Capture the cell that displays the provided text and extract its [x, y] central coordinate. 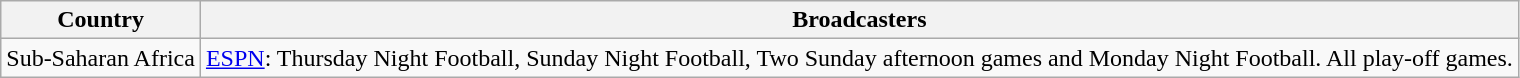
Country [101, 20]
Broadcasters [859, 20]
ESPN: Thursday Night Football, Sunday Night Football, Two Sunday afternoon games and Monday Night Football. All play-off games. [859, 58]
Sub-Saharan Africa [101, 58]
